Locate the cell with the specified text and output its (X, Y) center coordinate. 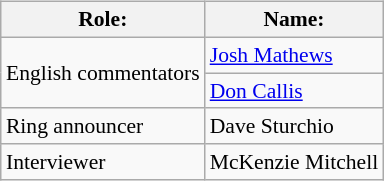
Josh Mathews (294, 55)
Ring announcer (103, 126)
Name: (294, 20)
Role: (103, 20)
English commentators (103, 72)
McKenzie Mitchell (294, 162)
Don Callis (294, 91)
Dave Sturchio (294, 126)
Interviewer (103, 162)
